Return [X, Y] of the center of cell containing provided text 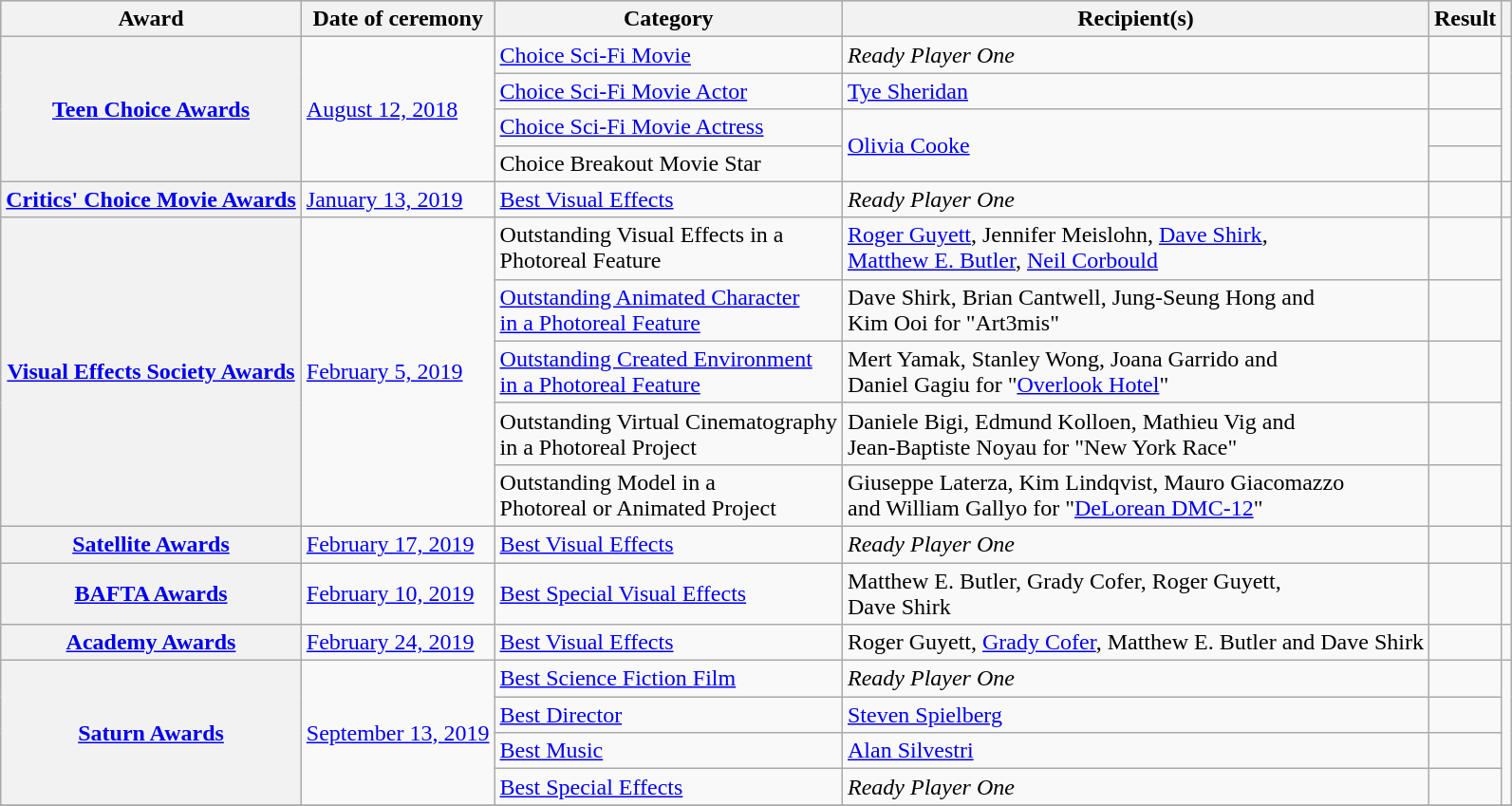
Tye Sheridan [1135, 91]
Best Science Fiction Film [668, 679]
Recipient(s) [1135, 19]
Best Special Visual Effects [668, 592]
Satellite Awards [152, 544]
February 5, 2019 [398, 372]
Category [668, 19]
Daniele Bigi, Edmund Kolloen, Mathieu Vig andJean-Baptiste Noyau for "New York Race" [1135, 433]
Choice Sci-Fi Movie [668, 55]
February 10, 2019 [398, 592]
Outstanding Created Environmentin a Photoreal Feature [668, 372]
Date of ceremony [398, 19]
BAFTA Awards [152, 592]
Academy Awards [152, 643]
February 24, 2019 [398, 643]
Outstanding Visual Effects in aPhotoreal Feature [668, 249]
Saturn Awards [152, 733]
Best Special Effects [668, 787]
Alan Silvestri [1135, 751]
Result [1465, 19]
Matthew E. Butler, Grady Cofer, Roger Guyett,Dave Shirk [1135, 592]
August 12, 2018 [398, 109]
January 13, 2019 [398, 199]
Steven Spielberg [1135, 715]
Outstanding Animated Characterin a Photoreal Feature [668, 309]
February 17, 2019 [398, 544]
Roger Guyett, Grady Cofer, Matthew E. Butler and Dave Shirk [1135, 643]
Best Director [668, 715]
Award [152, 19]
Choice Sci-Fi Movie Actress [668, 127]
Visual Effects Society Awards [152, 372]
Choice Breakout Movie Star [668, 163]
Roger Guyett, Jennifer Meislohn, Dave Shirk,Matthew E. Butler, Neil Corbould [1135, 249]
Choice Sci-Fi Movie Actor [668, 91]
Outstanding Virtual Cinematographyin a Photoreal Project [668, 433]
September 13, 2019 [398, 733]
Outstanding Model in aPhotoreal or Animated Project [668, 496]
Best Music [668, 751]
Teen Choice Awards [152, 109]
Mert Yamak, Stanley Wong, Joana Garrido andDaniel Gagiu for "Overlook Hotel" [1135, 372]
Giuseppe Laterza, Kim Lindqvist, Mauro Giacomazzoand William Gallyo for "DeLorean DMC-12" [1135, 496]
Olivia Cooke [1135, 145]
Critics' Choice Movie Awards [152, 199]
Dave Shirk, Brian Cantwell, Jung-Seung Hong andKim Ooi for "Art3mis" [1135, 309]
